Extract the (X, Y) coordinate from the center of the cell holding the provided text.  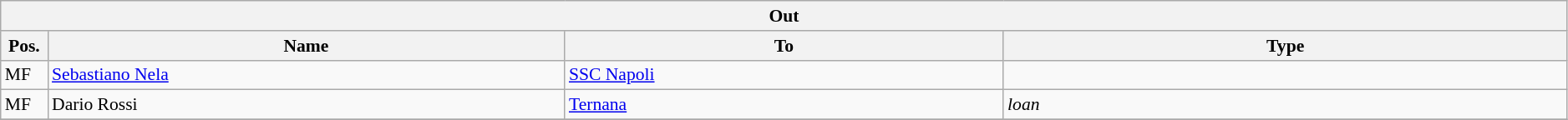
Pos. (24, 46)
loan (1285, 105)
Name (306, 46)
Ternana (784, 105)
Out (784, 16)
Type (1285, 46)
Dario Rossi (306, 105)
To (784, 46)
Sebastiano Nela (306, 75)
SSC Napoli (784, 75)
